Determine the (X, Y) coordinate at the center of the cell enclosing the given text.  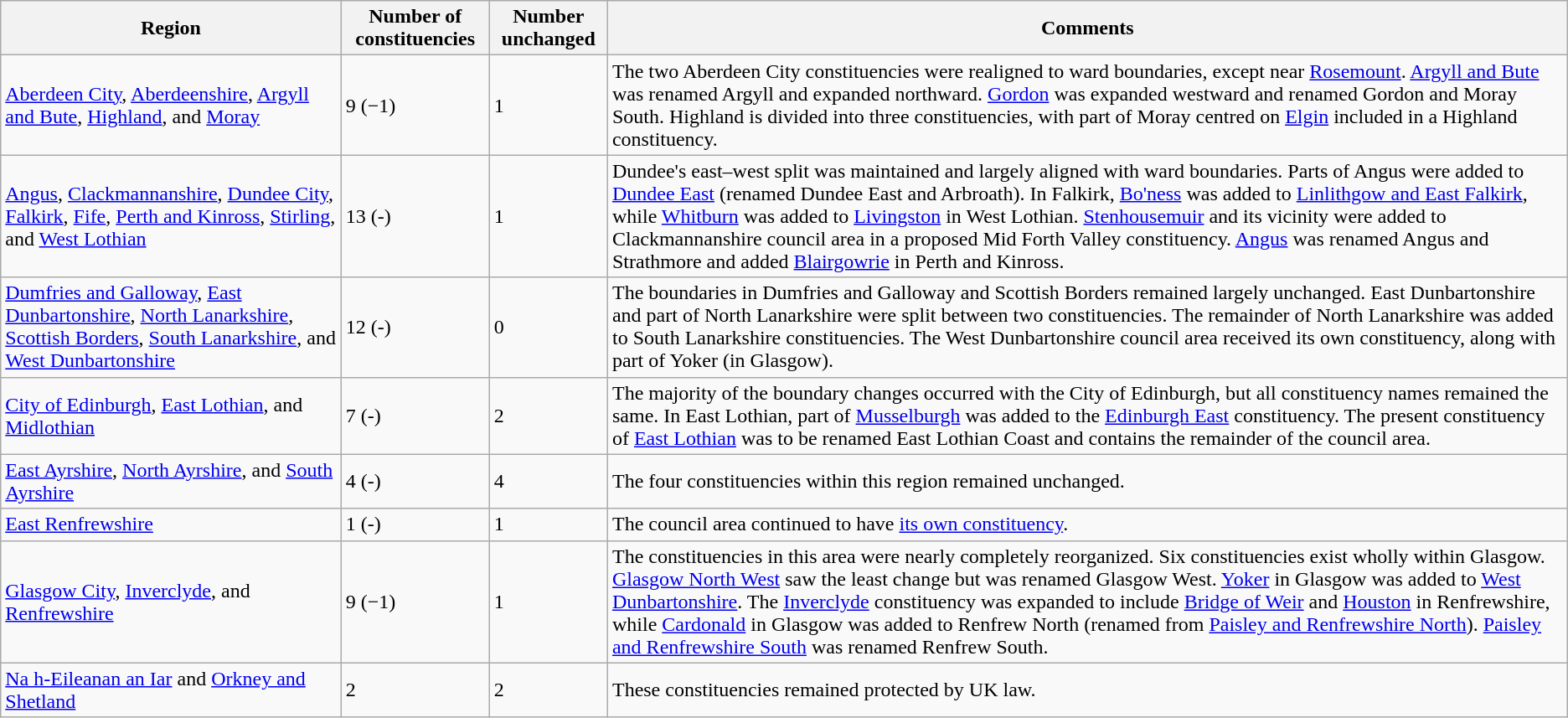
Aberdeen City, Aberdeenshire, Argyll and Bute, Highland, and Moray (171, 106)
The four constituencies within this region remained unchanged. (1087, 481)
The council area continued to have its own constituency. (1087, 524)
Angus, Clackmannanshire, Dundee City, Falkirk, Fife, Perth and Kinross, Stirling, and West Lothian (171, 216)
4 (-) (415, 481)
4 (548, 481)
1 (-) (415, 524)
East Renfrewshire (171, 524)
Glasgow City, Inverclyde, and Renfrewshire (171, 602)
These constituencies remained protected by UK law. (1087, 690)
7 (-) (415, 416)
East Ayrshire, North Ayrshire, and South Ayrshire (171, 481)
Comments (1087, 28)
Number of constituencies (415, 28)
City of Edinburgh, East Lothian, and Midlothian (171, 416)
12 (-) (415, 327)
Dumfries and Galloway, East Dunbartonshire, North Lanarkshire, Scottish Borders, South Lanarkshire, and West Dunbartonshire (171, 327)
Number unchanged (548, 28)
Region (171, 28)
Na h-Eileanan an Iar and Orkney and Shetland (171, 690)
13 (-) (415, 216)
0 (548, 327)
